Determine the (X, Y) coordinate at the center of the cell enclosing the given text.  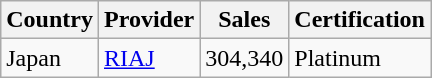
RIAJ (148, 58)
Certification (360, 20)
Platinum (360, 58)
304,340 (244, 58)
Country (50, 20)
Sales (244, 20)
Japan (50, 58)
Provider (148, 20)
